Find where the given text appears and provide that cell's center as (x, y) coordinate. 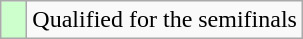
Qualified for the semifinals (165, 20)
